Scan for the cell matching the given text and deliver its [x, y] coordinate at center. 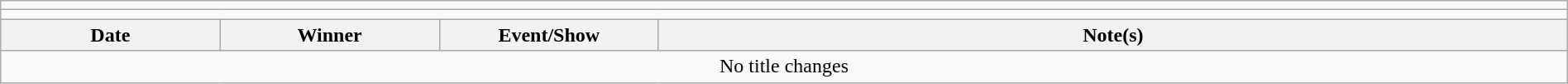
Date [111, 35]
Winner [329, 35]
No title changes [784, 67]
Note(s) [1113, 35]
Event/Show [549, 35]
